Return the [X, Y] coordinate for the center point of the cell that contains the specified text.  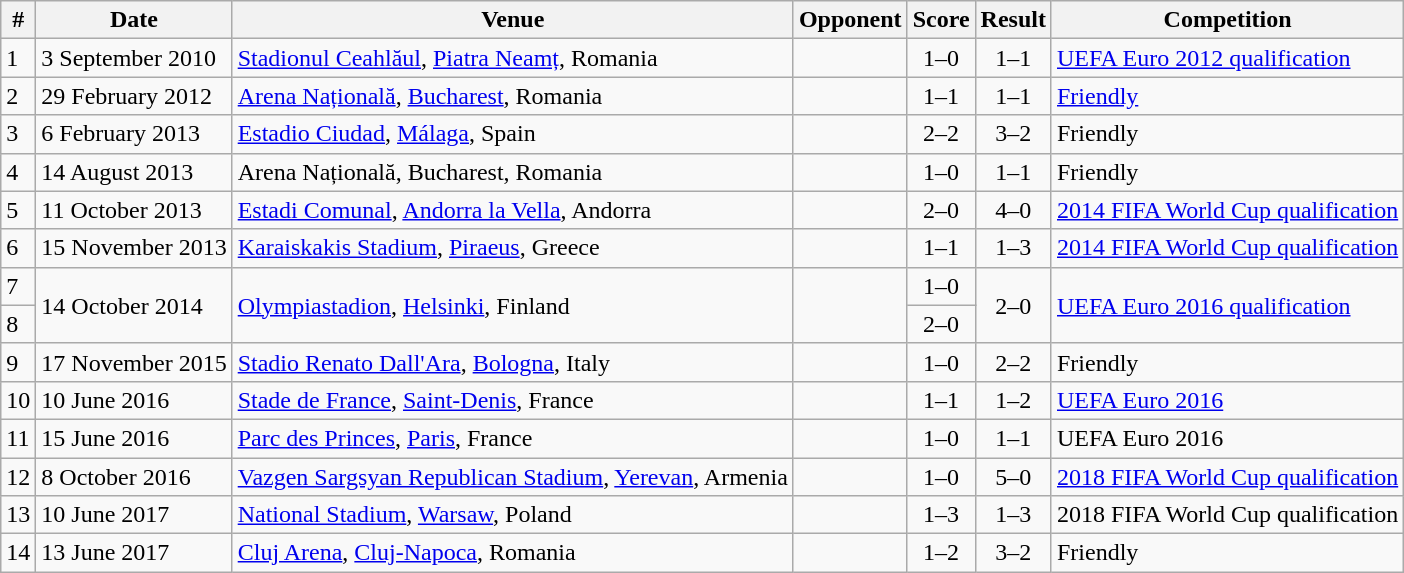
Venue [512, 20]
Stadionul Ceahlăul, Piatra Neamț, Romania [512, 58]
7 [18, 286]
6 [18, 248]
Result [1013, 20]
5–0 [1013, 477]
Estadi Comunal, Andorra la Vella, Andorra [512, 210]
29 February 2012 [134, 96]
UEFA Euro 2016 qualification [1227, 305]
UEFA Euro 2012 qualification [1227, 58]
Competition [1227, 20]
Karaiskakis Stadium, Piraeus, Greece [512, 248]
Opponent [850, 20]
15 June 2016 [134, 438]
17 November 2015 [134, 362]
13 [18, 515]
Olympiastadion, Helsinki, Finland [512, 305]
9 [18, 362]
10 June 2017 [134, 515]
4 [18, 172]
11 October 2013 [134, 210]
5 [18, 210]
14 August 2013 [134, 172]
15 November 2013 [134, 248]
Cluj Arena, Cluj-Napoca, Romania [512, 553]
4–0 [1013, 210]
12 [18, 477]
Score [941, 20]
8 October 2016 [134, 477]
3 September 2010 [134, 58]
10 [18, 400]
14 October 2014 [134, 305]
Vazgen Sargsyan Republican Stadium, Yerevan, Armenia [512, 477]
6 February 2013 [134, 134]
11 [18, 438]
3 [18, 134]
Parc des Princes, Paris, France [512, 438]
1 [18, 58]
8 [18, 324]
10 June 2016 [134, 400]
Stade de France, Saint-Denis, France [512, 400]
Stadio Renato Dall'Ara, Bologna, Italy [512, 362]
14 [18, 553]
13 June 2017 [134, 553]
Date [134, 20]
# [18, 20]
National Stadium, Warsaw, Poland [512, 515]
Estadio Ciudad, Málaga, Spain [512, 134]
2 [18, 96]
